Extract the (x, y) coordinate from the center of the cell holding the provided text.  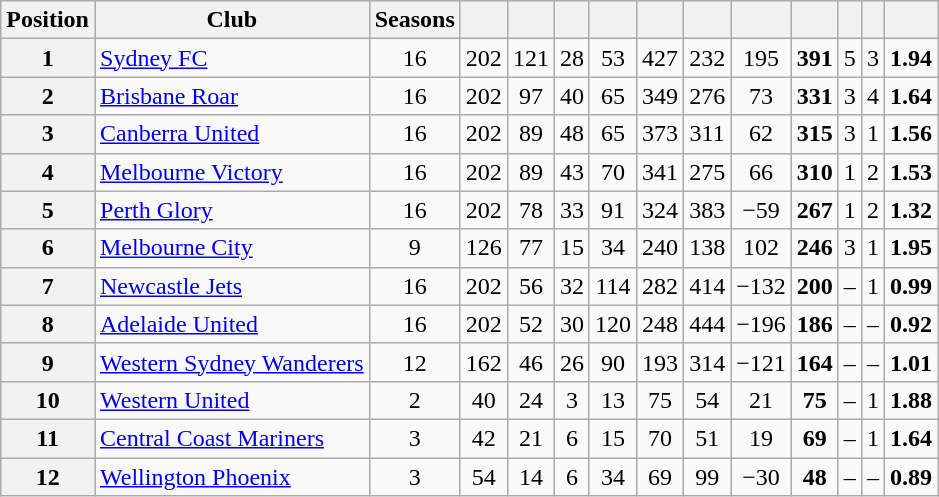
90 (612, 362)
Western Sydney Wanderers (232, 362)
42 (484, 438)
52 (530, 324)
8 (48, 324)
1.32 (910, 210)
66 (762, 172)
120 (612, 324)
Newcastle Jets (232, 286)
62 (762, 134)
391 (814, 58)
1.94 (910, 58)
Melbourne Victory (232, 172)
444 (708, 324)
310 (814, 172)
73 (762, 96)
276 (708, 96)
14 (530, 477)
78 (530, 210)
1.53 (910, 172)
99 (708, 477)
275 (708, 172)
314 (708, 362)
240 (660, 248)
43 (572, 172)
26 (572, 362)
−121 (762, 362)
0.99 (910, 286)
Club (232, 20)
−30 (762, 477)
193 (660, 362)
13 (612, 400)
331 (814, 96)
164 (814, 362)
200 (814, 286)
1.56 (910, 134)
7 (48, 286)
32 (572, 286)
0.89 (910, 477)
267 (814, 210)
Sydney FC (232, 58)
0.92 (910, 324)
51 (708, 438)
11 (48, 438)
Perth Glory (232, 210)
24 (530, 400)
414 (708, 286)
114 (612, 286)
195 (762, 58)
56 (530, 286)
383 (708, 210)
248 (660, 324)
232 (708, 58)
97 (530, 96)
Western United (232, 400)
77 (530, 248)
186 (814, 324)
Seasons (414, 20)
Canberra United (232, 134)
162 (484, 362)
311 (708, 134)
138 (708, 248)
46 (530, 362)
282 (660, 286)
246 (814, 248)
126 (484, 248)
53 (612, 58)
19 (762, 438)
427 (660, 58)
−132 (762, 286)
Position (48, 20)
102 (762, 248)
1.88 (910, 400)
121 (530, 58)
28 (572, 58)
324 (660, 210)
Brisbane Roar (232, 96)
33 (572, 210)
1.01 (910, 362)
315 (814, 134)
91 (612, 210)
341 (660, 172)
Central Coast Mariners (232, 438)
10 (48, 400)
1.95 (910, 248)
−59 (762, 210)
349 (660, 96)
30 (572, 324)
−196 (762, 324)
373 (660, 134)
Wellington Phoenix (232, 477)
Adelaide United (232, 324)
Melbourne City (232, 248)
